Return [x, y] of the center of cell containing provided text 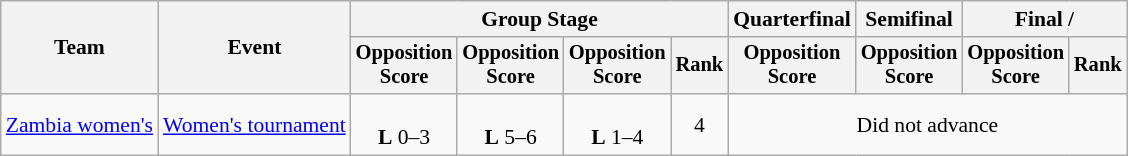
Event [254, 48]
Semifinal [910, 19]
Did not advance [927, 124]
Team [80, 48]
L 5–6 [510, 124]
Group Stage [540, 19]
Zambia women's [80, 124]
4 [700, 124]
Quarterfinal [792, 19]
Women's tournament [254, 124]
L 0–3 [404, 124]
Final / [1044, 19]
L 1–4 [618, 124]
